Pinpoint the cell where the given text exists, returning its [X, Y] midpoint coordinate. 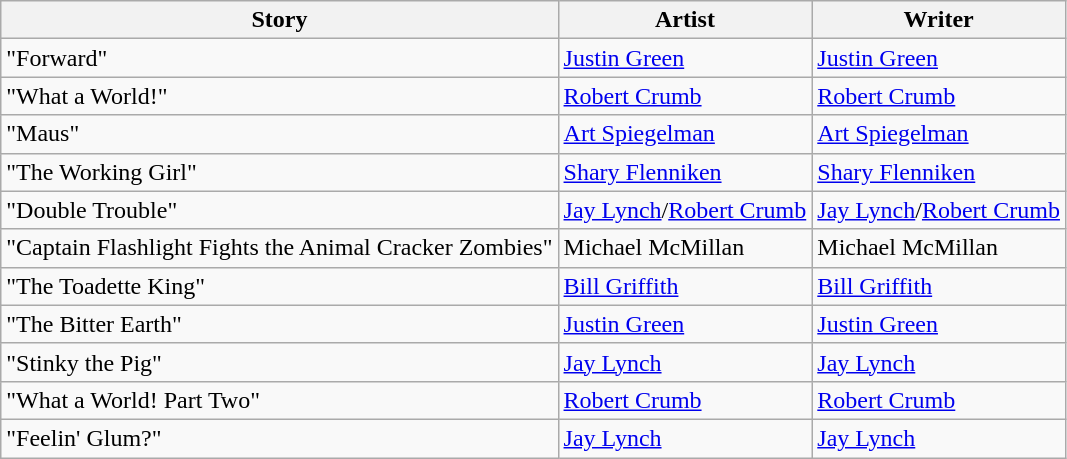
"What a World!" [280, 96]
"Stinky the Pig" [280, 362]
Artist [685, 20]
"Double Trouble" [280, 210]
"The Bitter Earth" [280, 324]
"What a World! Part Two" [280, 400]
"Captain Flashlight Fights the Animal Cracker Zombies" [280, 248]
"Maus" [280, 134]
"The Working Girl" [280, 172]
"Feelin' Glum?" [280, 438]
"The Toadette King" [280, 286]
"Forward" [280, 58]
Story [280, 20]
Writer [939, 20]
